Capture the cell that displays the provided text and extract its [x, y] central coordinate. 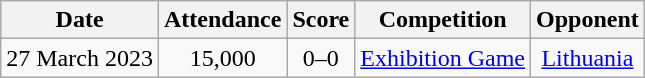
Exhibition Game [443, 58]
Attendance [222, 20]
Lithuania [588, 58]
15,000 [222, 58]
Date [80, 20]
27 March 2023 [80, 58]
0–0 [321, 58]
Competition [443, 20]
Opponent [588, 20]
Score [321, 20]
